Output the [x, y] coordinate of the center of the cell containing the given text.  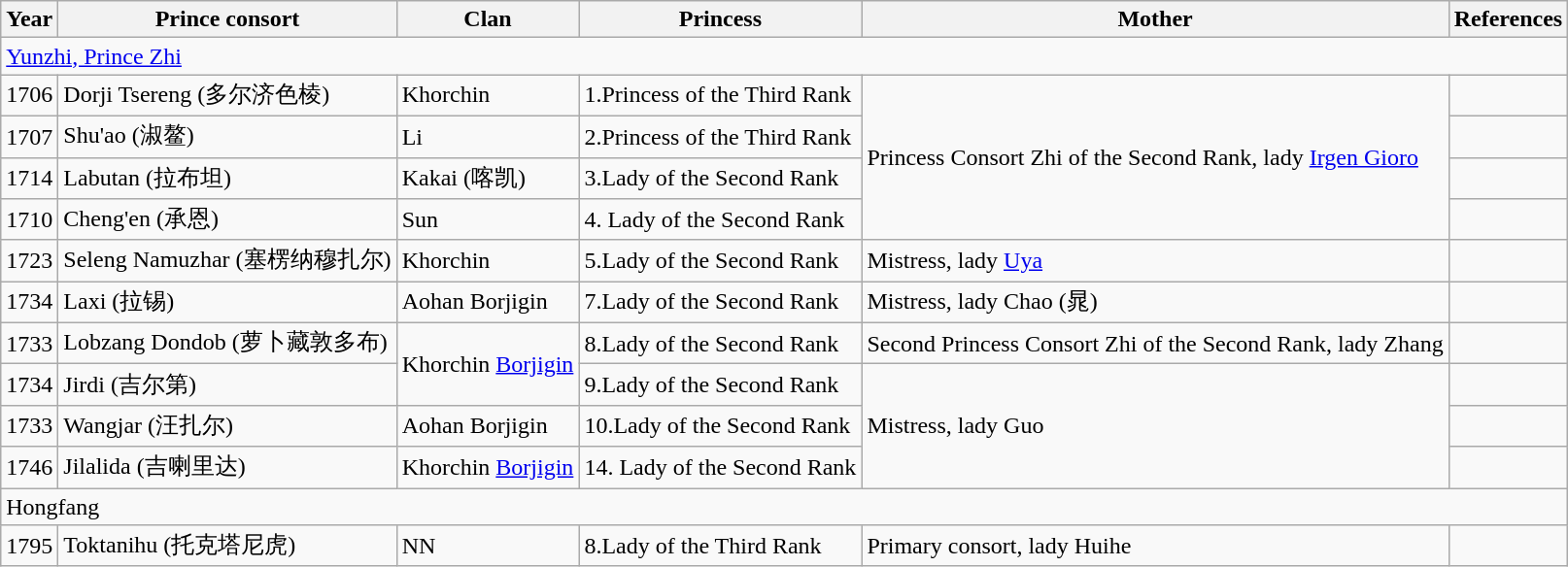
1710 [29, 219]
Yunzhi, Prince Zhi [785, 56]
Seleng Namuzhar (塞楞纳穆扎尔) [227, 260]
8.Lady of the Second Rank [721, 344]
2.Princess of the Third Rank [721, 136]
Princess Consort Zhi of the Second Rank, lady Irgen Gioro [1155, 157]
3.Lady of the Second Rank [721, 179]
Primary consort, lady Huihe [1155, 546]
Cheng'en (承恩) [227, 219]
10.Lady of the Second Rank [721, 425]
Mistress, lady Chao (晁) [1155, 303]
1.Princess of the Third Rank [721, 95]
Laxi (拉锡) [227, 303]
Kakai (喀凯) [488, 179]
Labutan (拉布坦) [227, 179]
Second Princess Consort Zhi of the Second Rank, lady Zhang [1155, 344]
Mistress, lady Uya [1155, 260]
5.Lady of the Second Rank [721, 260]
9.Lady of the Second Rank [721, 384]
Jilalida (吉喇里达) [227, 468]
1723 [29, 260]
8.Lady of the Third Rank [721, 546]
References [1508, 19]
Prince consort [227, 19]
1795 [29, 546]
1746 [29, 468]
Year [29, 19]
7.Lady of the Second Rank [721, 303]
Sun [488, 219]
Li [488, 136]
NN [488, 546]
1706 [29, 95]
Toktanihu (托克塔尼虎) [227, 546]
14. Lady of the Second Rank [721, 468]
Jirdi (吉尔第) [227, 384]
4. Lady of the Second Rank [721, 219]
Hongfang [785, 506]
1707 [29, 136]
Lobzang Dondob (萝卜藏敦多布) [227, 344]
Clan [488, 19]
Dorji Tsereng (多尔济色棱) [227, 95]
Princess [721, 19]
Mistress, lady Guo [1155, 426]
1714 [29, 179]
Shu'ao (淑鳌) [227, 136]
Mother [1155, 19]
Wangjar (汪扎尔) [227, 425]
